Capture the cell that displays the provided text and extract its [X, Y] central coordinate. 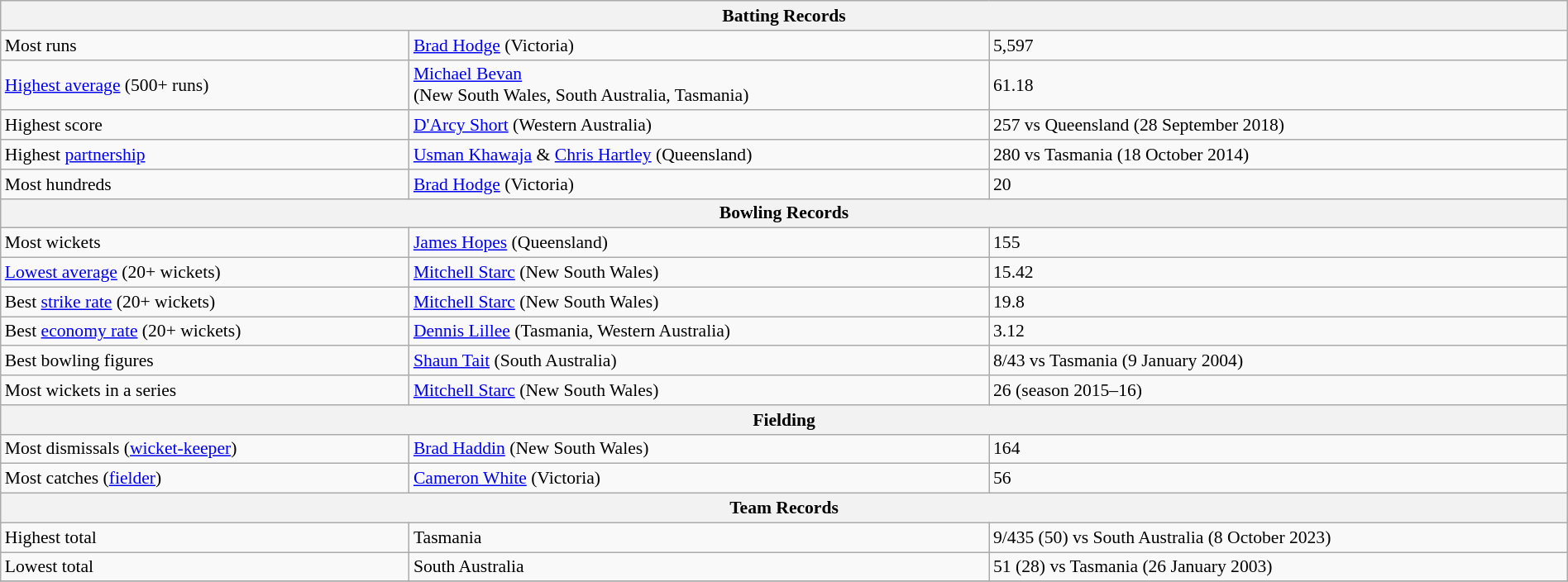
280 vs Tasmania (18 October 2014) [1279, 155]
Best strike rate (20+ wickets) [205, 302]
257 vs Queensland (28 September 2018) [1279, 126]
Michael Bevan(New South Wales, South Australia, Tasmania) [700, 84]
Lowest total [205, 567]
164 [1279, 449]
56 [1279, 479]
Tasmania [700, 537]
Most runs [205, 45]
19.8 [1279, 302]
James Hopes (Queensland) [700, 243]
Dennis Lillee (Tasmania, Western Australia) [700, 332]
Team Records [784, 508]
51 (28) vs Tasmania (26 January 2003) [1279, 567]
Highest total [205, 537]
Highest score [205, 126]
South Australia [700, 567]
Lowest average (20+ wickets) [205, 273]
Best bowling figures [205, 361]
Shaun Tait (South Australia) [700, 361]
Most wickets in a series [205, 390]
9/435 (50) vs South Australia (8 October 2023) [1279, 537]
15.42 [1279, 273]
5,597 [1279, 45]
8/43 vs Tasmania (9 January 2004) [1279, 361]
Best economy rate (20+ wickets) [205, 332]
Highest average (500+ runs) [205, 84]
Batting Records [784, 16]
Brad Haddin (New South Wales) [700, 449]
Highest partnership [205, 155]
61.18 [1279, 84]
Most wickets [205, 243]
D'Arcy Short (Western Australia) [700, 126]
Most hundreds [205, 184]
3.12 [1279, 332]
Most catches (fielder) [205, 479]
Most dismissals (wicket-keeper) [205, 449]
Fielding [784, 420]
26 (season 2015–16) [1279, 390]
20 [1279, 184]
Cameron White (Victoria) [700, 479]
Bowling Records [784, 213]
Usman Khawaja & Chris Hartley (Queensland) [700, 155]
155 [1279, 243]
